Identify which cell holds the provided text, then report its (X, Y) central coordinate. 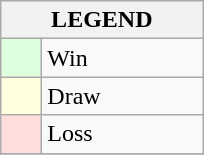
Loss (122, 134)
Draw (122, 96)
Win (122, 58)
LEGEND (102, 20)
